Detect which cell encompasses the target text, then output its (x, y) center coordinate. 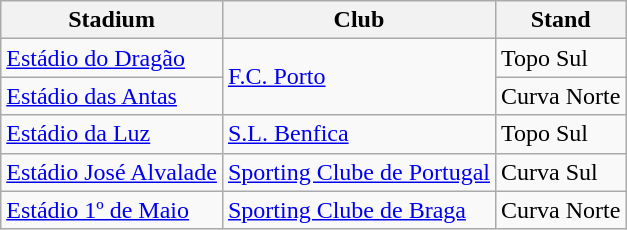
Stadium (112, 20)
Estádio 1º de Maio (112, 210)
S.L. Benfica (358, 134)
Estádio do Dragão (112, 58)
F.C. Porto (358, 77)
Estádio José Alvalade (112, 172)
Curva Sul (560, 172)
Club (358, 20)
Estádio da Luz (112, 134)
Sporting Clube de Portugal (358, 172)
Stand (560, 20)
Sporting Clube de Braga (358, 210)
Estádio das Antas (112, 96)
